Provide the (x, y) coordinate of the cell's center where the given text is located.  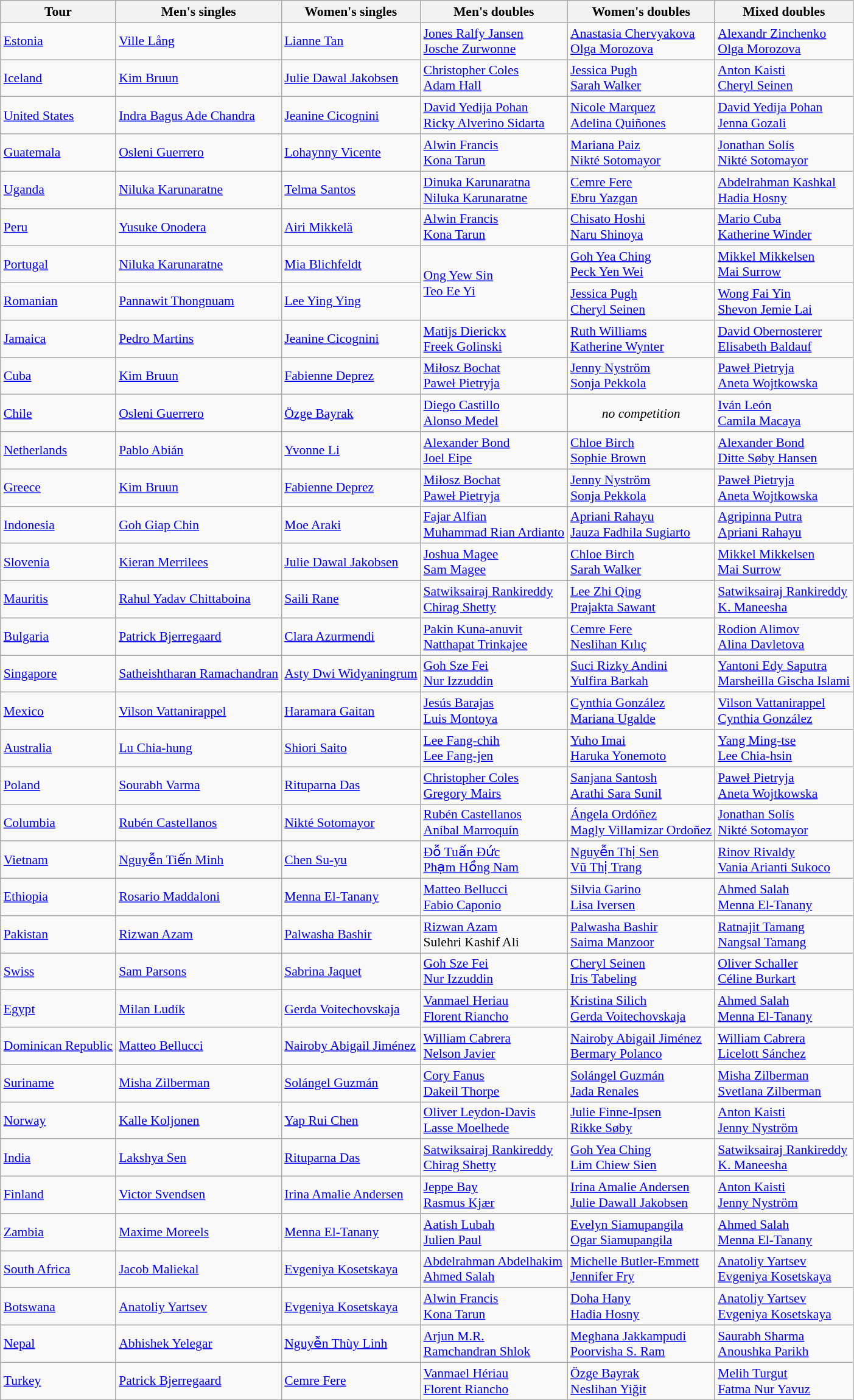
Rodion Alimov Alina Davletova (784, 637)
Vanmael Hériau Florent Riancho (494, 1381)
Jamaica (58, 339)
Milan Ludík (198, 1008)
Ruth Williams Katherine Wynter (641, 339)
Matijs Dierickx Freek Golinski (494, 339)
Peru (58, 227)
Netherlands (58, 451)
Cheryl Seinen Iris Tabeling (641, 972)
Anatoliy Yartsev (198, 1307)
Özge Bayrak Neslihan Yiğit (641, 1381)
Dinuka Karunaratna Niluka Karunaratne (494, 190)
South Africa (58, 1269)
Slovenia (58, 563)
Apriani Rahayu Jauza Fadhila Sugiarto (641, 525)
Gerda Voitechovskaja (351, 1008)
Estonia (58, 41)
Australia (58, 748)
Asty Dwi Widyaningrum (351, 674)
Chile (58, 413)
Yuho Imai Haruka Yonemoto (641, 748)
Nepal (58, 1343)
Iceland (58, 78)
Matteo Bellucci Fabio Caponio (494, 898)
Lohaynny Vicente (351, 152)
Greece (58, 487)
Vietnam (58, 860)
Mario Cuba Katherine Winder (784, 227)
Kalle Koljonen (198, 1120)
Diego Castillo Alonso Medel (494, 413)
Melih Turgut Fatma Nur Yavuz (784, 1381)
Botswana (58, 1307)
Mauritis (58, 599)
Özge Bayrak (351, 413)
Agripinna Putra Apriani Rahayu (784, 525)
Nicole Marquez Adelina Quiñones (641, 116)
Chen Su-yu (351, 860)
Pablo Abián (198, 451)
Vanmael Heriau Florent Riancho (494, 1008)
Yvonne Li (351, 451)
Swiss (58, 972)
Jesús Barajas Luis Montoya (494, 711)
Lee Fang-chih Lee Fang-jen (494, 748)
Jessica Pugh Cheryl Seinen (641, 302)
Satheishtharan Ramachandran (198, 674)
Victor Svendsen (198, 1195)
Michelle Butler-Emmett Jennifer Fry (641, 1269)
Romanian (58, 302)
Jones Ralfy Jansen Josche Zurwonne (494, 41)
Jacob Maliekal (198, 1269)
Palwasha Bashir (351, 934)
Rubén Castellanos (198, 822)
Saili Rane (351, 599)
Nairoby Abigail Jiménez Bermary Polanco (641, 1046)
Dominican Republic (58, 1046)
Telma Santos (351, 190)
Christopher Coles Gregory Mairs (494, 786)
Alexander Bond Joel Eipe (494, 451)
Rosario Maddaloni (198, 898)
Guatemala (58, 152)
Cemre Fere (351, 1381)
Nairoby Abigail Jiménez (351, 1046)
Airi Mikkelä (351, 227)
Yusuke Onodera (198, 227)
Evelyn Siamupangila Ogar Siamupangila (641, 1233)
Đỗ Tuấn Đức Phạm Hồng Nam (494, 860)
Zambia (58, 1233)
Silvia Garino Lisa Iversen (641, 898)
Anton Kaisti Cheryl Seinen (784, 78)
Kieran Merrilees (198, 563)
Meghana Jakkampudi Poorvisha S. Ram (641, 1343)
Vilson Vattanirappel (198, 711)
Cemre Fere Ebru Yazgan (641, 190)
Mariana Paiz Nikté Sotomayor (641, 152)
Nguyễn Thị Sen Vũ Thị Trang (641, 860)
Cemre Fere Neslihan Kılıç (641, 637)
Cuba (58, 376)
Rubén Castellanos Aníbal Marroquín (494, 822)
Jessica Pugh Sarah Walker (641, 78)
Uganda (58, 190)
Mia Blichfeldt (351, 264)
Yap Rui Chen (351, 1120)
Sam Parsons (198, 972)
Lee Ying Ying (351, 302)
Men's doubles (494, 12)
Misha Zilberman Svetlana Zilberman (784, 1083)
William Cabrera Nelson Javier (494, 1046)
Pakistan (58, 934)
Doha Hany Hadia Hosny (641, 1307)
Pakin Kuna-anuvit Natthapat Trinkajee (494, 637)
Lu Chia-hung (198, 748)
India (58, 1158)
Singapore (58, 674)
David Yedija Pohan Ricky Alverino Sidarta (494, 116)
Suriname (58, 1083)
Chloe Birch Sophie Brown (641, 451)
Abdelrahman Kashkal Hadia Hosny (784, 190)
Bulgaria (58, 637)
Finland (58, 1195)
Shiori Saito (351, 748)
Rinov Rivaldy Vania Arianti Sukoco (784, 860)
Arjun M.R. Ramchandran Shlok (494, 1343)
Ángela Ordóñez Magly Villamizar Ordoñez (641, 822)
Pannawit Thongnuam (198, 302)
Chloe Birch Sarah Walker (641, 563)
Mixed doubles (784, 12)
Men's singles (198, 12)
Maxime Moreels (198, 1233)
Solángel Guzmán Jada Renales (641, 1083)
Yang Ming-tse Lee Chia-hsin (784, 748)
Misha Zilberman (198, 1083)
Kristina Silich Gerda Voitechovskaja (641, 1008)
Vilson Vattanirappel Cynthia González (784, 711)
Turkey (58, 1381)
Columbia (58, 822)
Irina Amalie Andersen Julie Dawall Jakobsen (641, 1195)
Jeppe Bay Rasmus Kjær (494, 1195)
Saurabh Sharma Anoushka Parikh (784, 1343)
Indonesia (58, 525)
Sanjana Santosh Arathi Sara Sunil (641, 786)
Ratnajit Tamang Nangsal Tamang (784, 934)
Rizwan Azam (198, 934)
Indra Bagus Ade Chandra (198, 116)
Cynthia González Mariana Ugalde (641, 711)
Irina Amalie Andersen (351, 1195)
Mexico (58, 711)
Alexander Bond Ditte Søby Hansen (784, 451)
Sabrina Jaquet (351, 972)
Norway (58, 1120)
Nguyễn Thùy Linh (351, 1343)
Oliver Schaller Céline Burkart (784, 972)
Goh Yea Ching Lim Chiew Sien (641, 1158)
Wong Fai Yin Shevon Jemie Lai (784, 302)
Oliver Leydon-Davis Lasse Moelhede (494, 1120)
Aatish Lubah Julien Paul (494, 1233)
Egypt (58, 1008)
Lakshya Sen (198, 1158)
Christopher Coles Adam Hall (494, 78)
Moe Araki (351, 525)
Pedro Martins (198, 339)
Rahul Yadav Chittaboina (198, 599)
Lianne Tan (351, 41)
Goh Giap Chin (198, 525)
Goh Yea Ching Peck Yen Wei (641, 264)
Nikté Sotomayor (351, 822)
Nguyễn Tiến Minh (198, 860)
Lee Zhi Qing Prajakta Sawant (641, 599)
Fajar Alfian Muhammad Rian Ardianto (494, 525)
Portugal (58, 264)
Women's singles (351, 12)
Clara Azurmendi (351, 637)
Ethiopia (58, 898)
Matteo Bellucci (198, 1046)
Yantoni Edy Saputra Marsheilla Gischa Islami (784, 674)
Alexandr Zinchenko Olga Morozova (784, 41)
Sourabh Varma (198, 786)
Poland (58, 786)
Tour (58, 12)
Joshua Magee Sam Magee (494, 563)
William Cabrera Licelott Sánchez (784, 1046)
Ong Yew Sin Teo Ee Yi (494, 283)
Julie Finne-Ipsen Rikke Søby (641, 1120)
United States (58, 116)
David Obernosterer Elisabeth Baldauf (784, 339)
Anastasia Chervyakova Olga Morozova (641, 41)
Abdelrahman Abdelhakim Ahmed Salah (494, 1269)
Ville Lång (198, 41)
Women's doubles (641, 12)
Chisato Hoshi Naru Shinoya (641, 227)
Palwasha Bashir Saima Manzoor (641, 934)
Rizwan Azam Sulehri Kashif Ali (494, 934)
Haramara Gaitan (351, 711)
David Yedija Pohan Jenna Gozali (784, 116)
Iván León Camila Macaya (784, 413)
Cory Fanus Dakeil Thorpe (494, 1083)
no competition (641, 413)
Solángel Guzmán (351, 1083)
Abhishek Yelegar (198, 1343)
Suci Rizky Andini Yulfira Barkah (641, 674)
